Scan for the cell matching the given text and deliver its [x, y] coordinate at center. 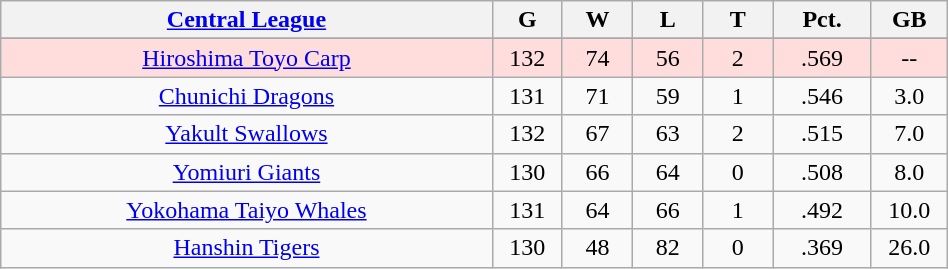
.546 [822, 96]
Pct. [822, 20]
.515 [822, 134]
Central League [246, 20]
L [668, 20]
48 [597, 248]
.508 [822, 172]
71 [597, 96]
Hiroshima Toyo Carp [246, 58]
82 [668, 248]
63 [668, 134]
10.0 [909, 210]
W [597, 20]
7.0 [909, 134]
8.0 [909, 172]
Yomiuri Giants [246, 172]
Chunichi Dragons [246, 96]
.492 [822, 210]
26.0 [909, 248]
Hanshin Tigers [246, 248]
T [738, 20]
Yokohama Taiyo Whales [246, 210]
Yakult Swallows [246, 134]
59 [668, 96]
74 [597, 58]
GB [909, 20]
3.0 [909, 96]
G [527, 20]
.369 [822, 248]
56 [668, 58]
-- [909, 58]
.569 [822, 58]
67 [597, 134]
